Search for the cell housing the specified text and yield its (X, Y) center coordinate. 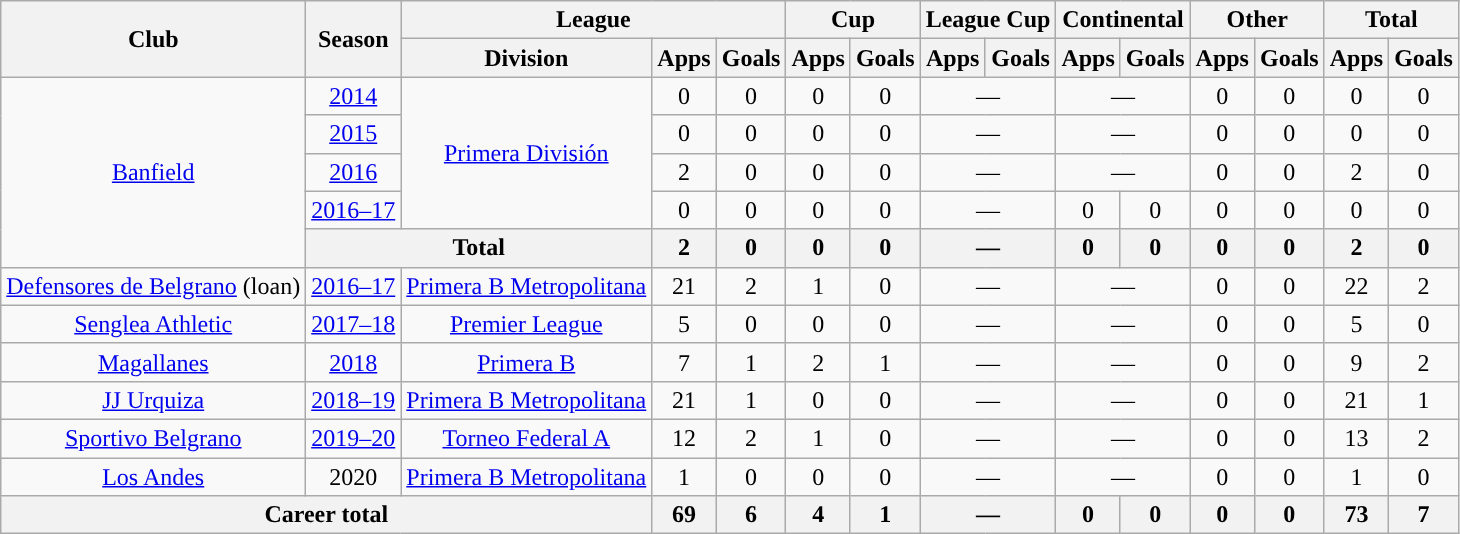
Club (154, 39)
Division (526, 58)
4 (818, 515)
Continental (1123, 20)
Primera División (526, 153)
22 (1356, 286)
Senglea Athletic (154, 324)
Torneo Federal A (526, 438)
Defensores de Belgrano (loan) (154, 286)
2017–18 (354, 324)
Sportivo Belgrano (154, 438)
League (594, 20)
JJ Urquiza (154, 400)
Other (1257, 20)
Los Andes (154, 477)
2019–20 (354, 438)
2014 (354, 96)
9 (1356, 362)
73 (1356, 515)
6 (751, 515)
2018–19 (354, 400)
Magallanes (154, 362)
2020 (354, 477)
12 (684, 438)
2015 (354, 134)
Season (354, 39)
69 (684, 515)
Primera B (526, 362)
2016 (354, 172)
13 (1356, 438)
Banfield (154, 172)
League Cup (988, 20)
Premier League (526, 324)
Career total (326, 515)
Cup (853, 20)
2018 (354, 362)
